Output the [x, y] coordinate of the center of the cell containing the given text.  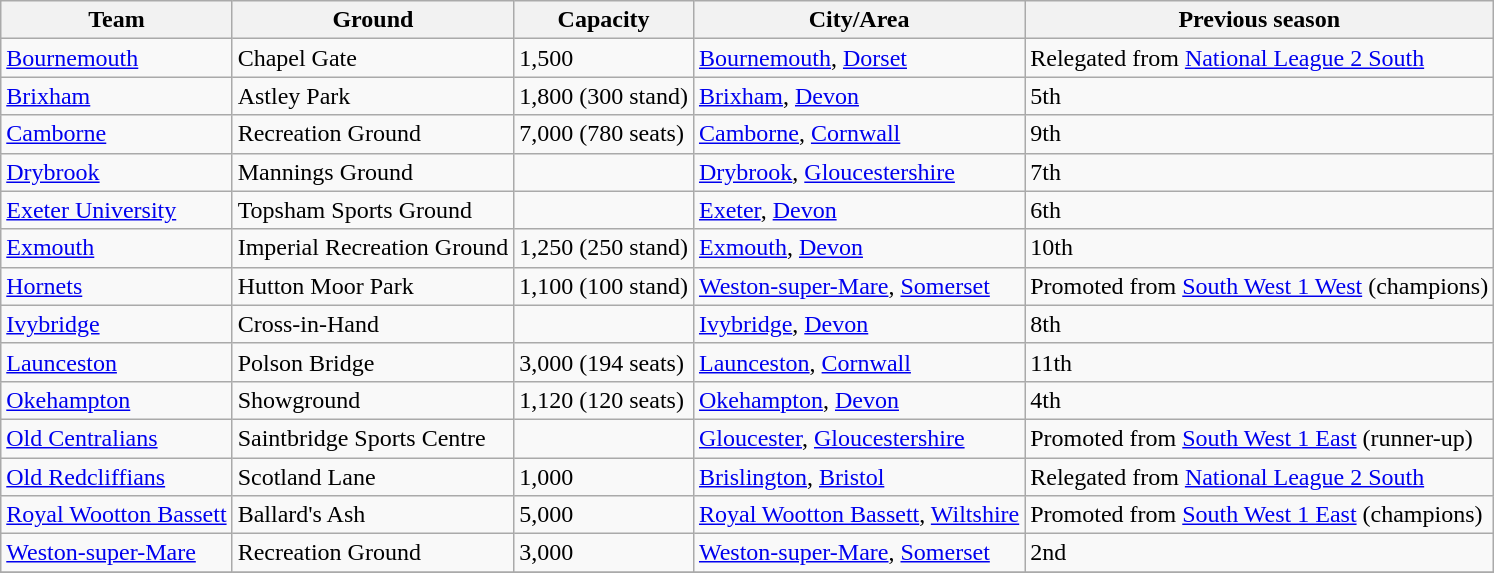
5,000 [604, 515]
Ivybridge [116, 324]
11th [1260, 362]
Capacity [604, 20]
10th [1260, 248]
Topsham Sports Ground [373, 210]
Astley Park [373, 96]
Launceston, Cornwall [858, 362]
Ballard's Ash [373, 515]
Promoted from South West 1 East (runner-up) [1260, 438]
Exmouth, Devon [858, 248]
Showground [373, 400]
Old Redcliffians [116, 477]
City/Area [858, 20]
3,000 (194 seats) [604, 362]
Cross-in-Hand [373, 324]
Camborne [116, 134]
1,250 (250 stand) [604, 248]
Ivybridge, Devon [858, 324]
Team [116, 20]
Imperial Recreation Ground [373, 248]
Drybrook, Gloucestershire [858, 172]
7th [1260, 172]
1,000 [604, 477]
Polson Bridge [373, 362]
Ground [373, 20]
Hutton Moor Park [373, 286]
8th [1260, 324]
Promoted from South West 1 West (champions) [1260, 286]
Brixham [116, 96]
3,000 [604, 553]
Drybrook [116, 172]
1,800 (300 stand) [604, 96]
Launceston [116, 362]
Brislington, Bristol [858, 477]
1,500 [604, 58]
Bournemouth [116, 58]
5th [1260, 96]
Promoted from South West 1 East (champions) [1260, 515]
Previous season [1260, 20]
Okehampton, Devon [858, 400]
Exeter University [116, 210]
Exmouth [116, 248]
Scotland Lane [373, 477]
1,120 (120 seats) [604, 400]
Bournemouth, Dorset [858, 58]
Chapel Gate [373, 58]
Royal Wootton Bassett, Wiltshire [858, 515]
Royal Wootton Bassett [116, 515]
Brixham, Devon [858, 96]
7,000 (780 seats) [604, 134]
Saintbridge Sports Centre [373, 438]
Mannings Ground [373, 172]
Exeter, Devon [858, 210]
6th [1260, 210]
9th [1260, 134]
2nd [1260, 553]
Okehampton [116, 400]
4th [1260, 400]
Camborne, Cornwall [858, 134]
Hornets [116, 286]
Old Centralians [116, 438]
Gloucester, Gloucestershire [858, 438]
Weston-super-Mare [116, 553]
1,100 (100 stand) [604, 286]
